Scan for the cell matching the given text and deliver its (x, y) coordinate at center. 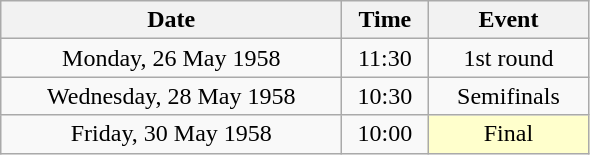
Wednesday, 28 May 1958 (172, 96)
Time (385, 20)
Date (172, 20)
10:00 (385, 134)
10:30 (385, 96)
Final (508, 134)
1st round (508, 58)
Friday, 30 May 1958 (172, 134)
Semifinals (508, 96)
Monday, 26 May 1958 (172, 58)
11:30 (385, 58)
Event (508, 20)
